Detect which cell encompasses the target text, then output its [X, Y] center coordinate. 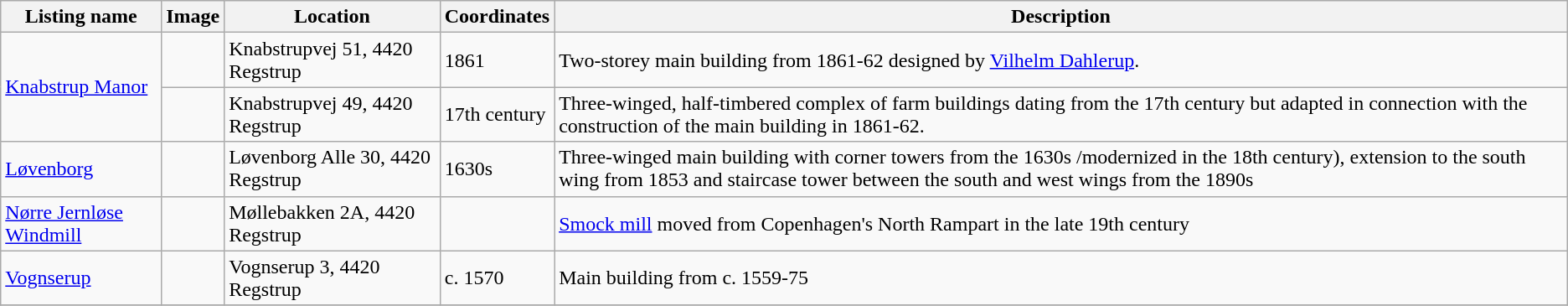
Smock mill moved from Copenhagen's North Rampart in the late 19th century [1061, 223]
Main building from c. 1559-75 [1061, 278]
Location [333, 17]
Knabstrupvej 49, 4420 Regstrup [333, 114]
Listing name [81, 17]
Description [1061, 17]
Vognserup [81, 278]
Vognserup 3, 4420 Regstrup [333, 278]
Coordinates [497, 17]
1861 [497, 60]
Knabstrup Manor [81, 87]
Image [193, 17]
1630s [497, 169]
Nørre Jernløse Windmill [81, 223]
Møllebakken 2A, 4420 Regstrup [333, 223]
Løvenborg [81, 169]
Knabstrupvej 51, 4420 Regstrup [333, 60]
Two-storey main building from 1861-62 designed by Vilhelm Dahlerup. [1061, 60]
17th century [497, 114]
Løvenborg Alle 30, 4420 Regstrup [333, 169]
c. 1570 [497, 278]
